Capture the cell that displays the provided text and extract its [X, Y] central coordinate. 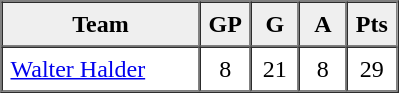
Pts [372, 24]
A [323, 24]
GP [226, 24]
Team [101, 24]
G [275, 24]
Walter Halder [101, 68]
21 [275, 68]
29 [372, 68]
